Output the (x, y) coordinate of the center of the cell containing the given text.  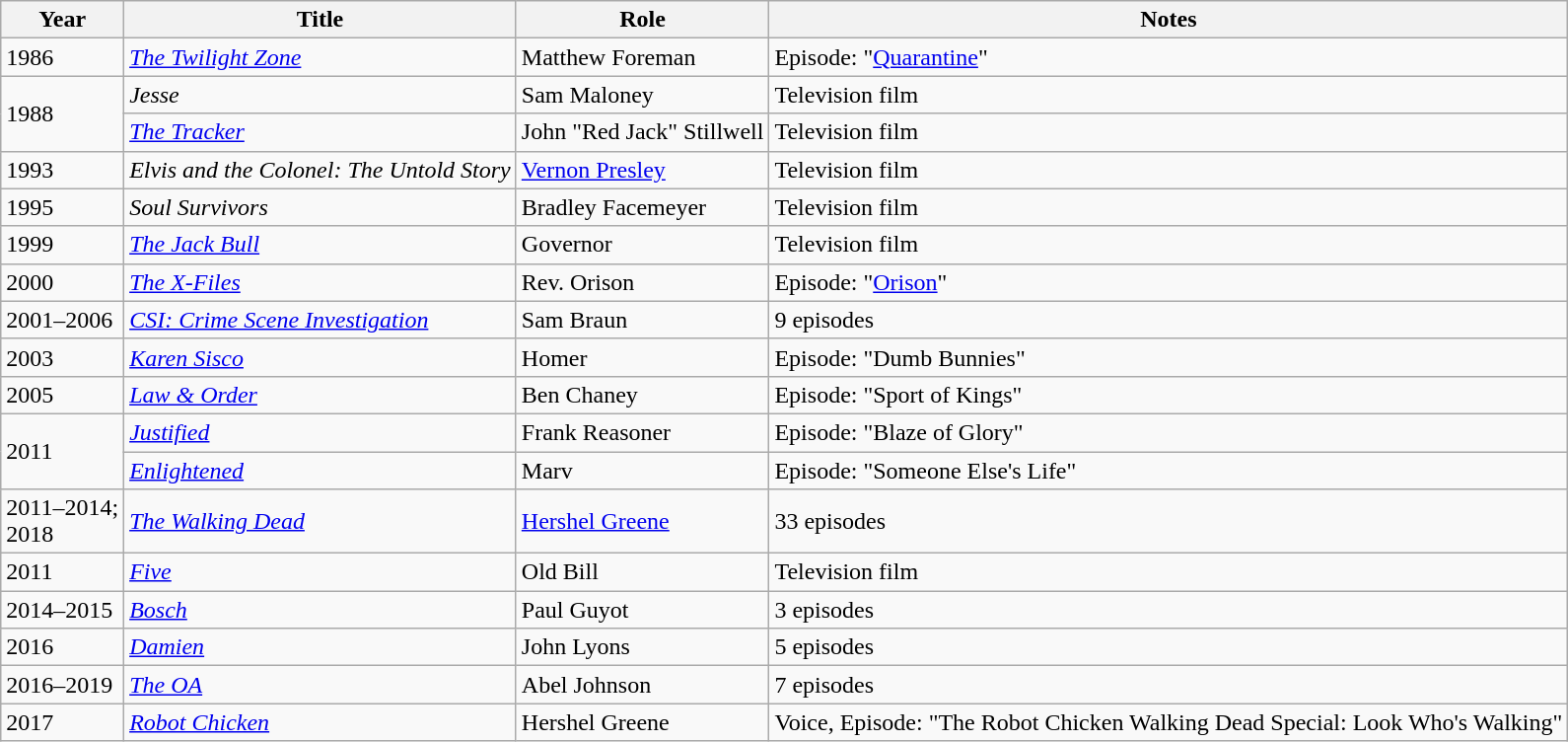
Five (321, 572)
2000 (63, 282)
7 episodes (1169, 685)
9 episodes (1169, 320)
The Tracker (321, 132)
1986 (63, 57)
2016–2019 (63, 685)
Marv (643, 471)
Episode: "Blaze of Glory" (1169, 432)
Title (321, 20)
Old Bill (643, 572)
Ben Chaney (643, 395)
Sam Maloney (643, 95)
The X-Files (321, 282)
John "Red Jack" Stillwell (643, 132)
1995 (63, 207)
2011–2014; 2018 (63, 521)
Episode: "Orison" (1169, 282)
1988 (63, 113)
Year (63, 20)
Episode: "Someone Else's Life" (1169, 471)
Bosch (321, 610)
2001–2006 (63, 320)
2003 (63, 357)
Frank Reasoner (643, 432)
Role (643, 20)
Abel Johnson (643, 685)
Paul Guyot (643, 610)
Episode: "Dumb Bunnies" (1169, 357)
The Twilight Zone (321, 57)
Bradley Facemeyer (643, 207)
Justified (321, 432)
Matthew Foreman (643, 57)
2005 (63, 395)
Voice, Episode: "The Robot Chicken Walking Dead Special: Look Who's Walking" (1169, 722)
2016 (63, 647)
The Walking Dead (321, 521)
Law & Order (321, 395)
Elvis and the Colonel: The Untold Story (321, 170)
The Jack Bull (321, 245)
2017 (63, 722)
Notes (1169, 20)
33 episodes (1169, 521)
1993 (63, 170)
Robot Chicken (321, 722)
3 episodes (1169, 610)
John Lyons (643, 647)
Governor (643, 245)
Episode: "Quarantine" (1169, 57)
Soul Survivors (321, 207)
Karen Sisco (321, 357)
Episode: "Sport of Kings" (1169, 395)
Jesse (321, 95)
The OA (321, 685)
Sam Braun (643, 320)
1999 (63, 245)
2014–2015 (63, 610)
5 episodes (1169, 647)
Homer (643, 357)
Damien (321, 647)
Enlightened (321, 471)
CSI: Crime Scene Investigation (321, 320)
Rev. Orison (643, 282)
Vernon Presley (643, 170)
